Identify which cell holds the provided text, then report its [x, y] central coordinate. 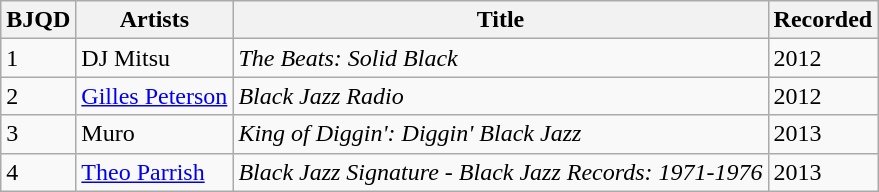
King of Diggin': Diggin' Black Jazz [500, 134]
The Beats: Solid Black [500, 58]
1 [38, 58]
Black Jazz Signature - Black Jazz Records: 1971-1976 [500, 172]
Artists [154, 20]
Gilles Peterson [154, 96]
Theo Parrish [154, 172]
BJQD [38, 20]
Muro [154, 134]
DJ Mitsu [154, 58]
Black Jazz Radio [500, 96]
Recorded [823, 20]
2 [38, 96]
Title [500, 20]
4 [38, 172]
3 [38, 134]
